Find where the given text appears and provide that cell's center as [X, Y] coordinate. 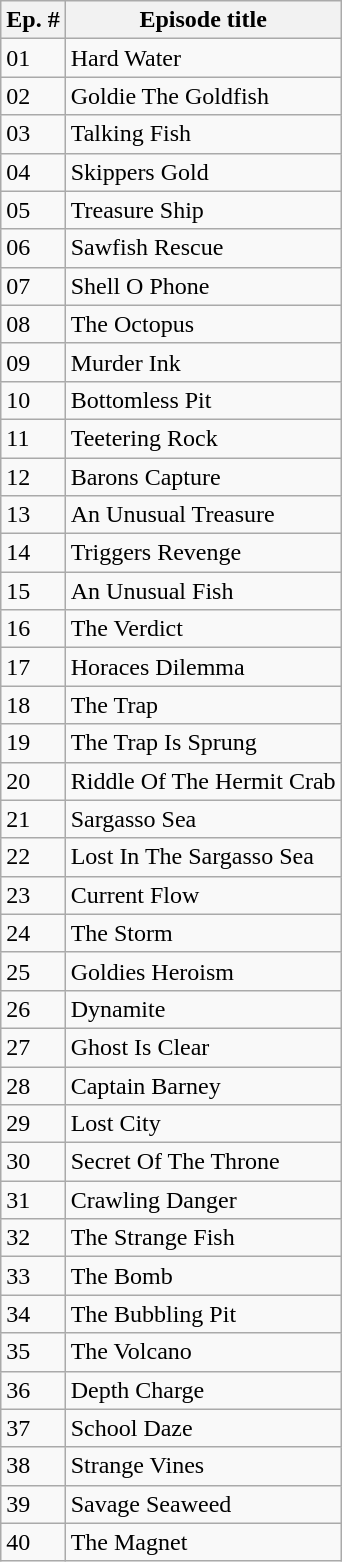
Hard Water [203, 58]
Talking Fish [203, 134]
20 [33, 781]
26 [33, 1009]
30 [33, 1162]
An Unusual Treasure [203, 515]
The Bomb [203, 1276]
10 [33, 400]
Teetering Rock [203, 438]
31 [33, 1200]
Goldie The Goldfish [203, 96]
Secret Of The Throne [203, 1162]
07 [33, 286]
17 [33, 667]
The Strange Fish [203, 1238]
18 [33, 705]
06 [33, 248]
12 [33, 477]
Crawling Danger [203, 1200]
04 [33, 172]
35 [33, 1352]
21 [33, 819]
Depth Charge [203, 1390]
The Trap Is Sprung [203, 743]
The Trap [203, 705]
Current Flow [203, 895]
Dynamite [203, 1009]
Sawfish Rescue [203, 248]
Lost City [203, 1124]
01 [33, 58]
The Verdict [203, 629]
15 [33, 591]
The Storm [203, 933]
Skippers Gold [203, 172]
An Unusual Fish [203, 591]
36 [33, 1390]
34 [33, 1314]
11 [33, 438]
25 [33, 971]
27 [33, 1047]
Ep. # [33, 20]
02 [33, 96]
05 [33, 210]
Murder Ink [203, 362]
03 [33, 134]
38 [33, 1466]
09 [33, 362]
Horaces Dilemma [203, 667]
Lost In The Sargasso Sea [203, 857]
Bottomless Pit [203, 400]
The Octopus [203, 324]
39 [33, 1504]
The Bubbling Pit [203, 1314]
Episode title [203, 20]
32 [33, 1238]
The Volcano [203, 1352]
24 [33, 933]
Strange Vines [203, 1466]
28 [33, 1085]
13 [33, 515]
Captain Barney [203, 1085]
22 [33, 857]
Barons Capture [203, 477]
Riddle Of The Hermit Crab [203, 781]
29 [33, 1124]
40 [33, 1542]
Sargasso Sea [203, 819]
Shell O Phone [203, 286]
14 [33, 553]
08 [33, 324]
23 [33, 895]
Savage Seaweed [203, 1504]
19 [33, 743]
33 [33, 1276]
Goldies Heroism [203, 971]
Ghost Is Clear [203, 1047]
Treasure Ship [203, 210]
The Magnet [203, 1542]
16 [33, 629]
37 [33, 1428]
Triggers Revenge [203, 553]
School Daze [203, 1428]
